Find where the given text appears and provide that cell's center as [x, y] coordinate. 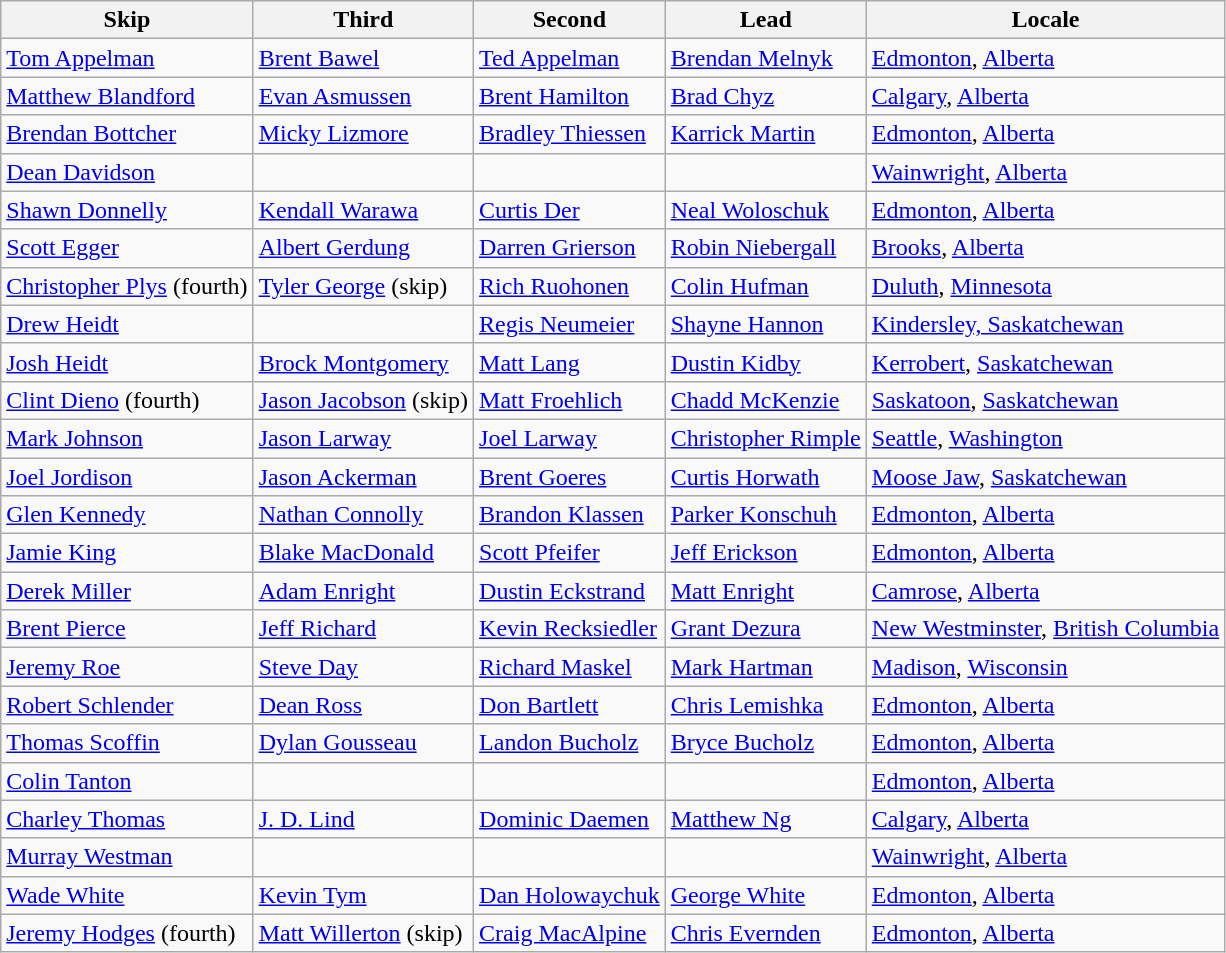
Matthew Ng [766, 819]
Dustin Eckstrand [570, 591]
Mark Johnson [127, 438]
Parker Konschuh [766, 515]
Wade White [127, 895]
Don Bartlett [570, 705]
Bradley Thiessen [570, 134]
Clint Dieno (fourth) [127, 400]
Jeff Erickson [766, 553]
Brent Bawel [363, 58]
Glen Kennedy [127, 515]
Saskatoon, Saskatchewan [1045, 400]
Jamie King [127, 553]
Matt Enright [766, 591]
Locale [1045, 20]
Matt Froehlich [570, 400]
Dean Ross [363, 705]
Christopher Rimple [766, 438]
Matt Willerton (skip) [363, 933]
Matthew Blandford [127, 96]
Robert Schlender [127, 705]
Neal Woloschuk [766, 210]
Craig MacAlpine [570, 933]
Jeremy Roe [127, 667]
Scott Pfeifer [570, 553]
Jeff Richard [363, 629]
Seattle, Washington [1045, 438]
Tom Appelman [127, 58]
Curtis Der [570, 210]
Shawn Donnelly [127, 210]
J. D. Lind [363, 819]
Duluth, Minnesota [1045, 286]
Brendan Bottcher [127, 134]
Bryce Bucholz [766, 743]
Richard Maskel [570, 667]
Brent Goeres [570, 477]
Josh Heidt [127, 362]
Lead [766, 20]
Brent Hamilton [570, 96]
Brooks, Alberta [1045, 248]
Drew Heidt [127, 324]
Landon Bucholz [570, 743]
Kerrobert, Saskatchewan [1045, 362]
Murray Westman [127, 857]
Blake MacDonald [363, 553]
Kevin Tym [363, 895]
Jason Jacobson (skip) [363, 400]
Moose Jaw, Saskatchewan [1045, 477]
Chris Lemishka [766, 705]
Mark Hartman [766, 667]
Christopher Plys (fourth) [127, 286]
Jason Ackerman [363, 477]
Dean Davidson [127, 172]
Robin Niebergall [766, 248]
Colin Tanton [127, 781]
Tyler George (skip) [363, 286]
Dylan Gousseau [363, 743]
Second [570, 20]
Nathan Connolly [363, 515]
Micky Lizmore [363, 134]
Dan Holowaychuk [570, 895]
Dustin Kidby [766, 362]
Albert Gerdung [363, 248]
Jeremy Hodges (fourth) [127, 933]
Kendall Warawa [363, 210]
Brendan Melnyk [766, 58]
Adam Enright [363, 591]
Brent Pierce [127, 629]
Joel Jordison [127, 477]
Dominic Daemen [570, 819]
Third [363, 20]
Matt Lang [570, 362]
Brandon Klassen [570, 515]
Shayne Hannon [766, 324]
Steve Day [363, 667]
Thomas Scoffin [127, 743]
Derek Miller [127, 591]
George White [766, 895]
Colin Hufman [766, 286]
Kindersley, Saskatchewan [1045, 324]
Ted Appelman [570, 58]
Camrose, Alberta [1045, 591]
Grant Dezura [766, 629]
Curtis Horwath [766, 477]
New Westminster, British Columbia [1045, 629]
Brad Chyz [766, 96]
Joel Larway [570, 438]
Brock Montgomery [363, 362]
Madison, Wisconsin [1045, 667]
Darren Grierson [570, 248]
Kevin Recksiedler [570, 629]
Karrick Martin [766, 134]
Jason Larway [363, 438]
Evan Asmussen [363, 96]
Chris Evernden [766, 933]
Rich Ruohonen [570, 286]
Skip [127, 20]
Charley Thomas [127, 819]
Regis Neumeier [570, 324]
Chadd McKenzie [766, 400]
Scott Egger [127, 248]
